Identify which cell holds the provided text, then report its [x, y] central coordinate. 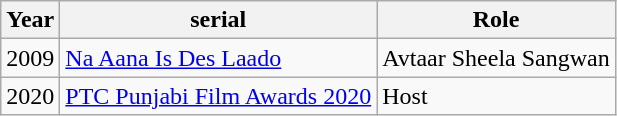
Year [30, 20]
Role [496, 20]
2009 [30, 58]
serial [218, 20]
2020 [30, 96]
PTC Punjabi Film Awards 2020 [218, 96]
Host [496, 96]
Avtaar Sheela Sangwan [496, 58]
Na Aana Is Des Laado [218, 58]
